Provide the [X, Y] coordinate of the cell's center where the given text is located.  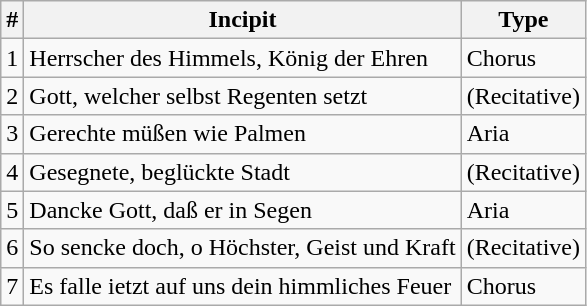
1 [12, 58]
Es falle ietzt auf uns dein himmliches Feuer [242, 286]
Dancke Gott, daß er in Segen [242, 210]
So sencke doch, o Höchster, Geist und Kraft [242, 248]
Gott, welcher selbst Regenten setzt [242, 96]
# [12, 20]
4 [12, 172]
7 [12, 286]
Type [523, 20]
6 [12, 248]
3 [12, 134]
2 [12, 96]
Herrscher des Himmels, König der Ehren [242, 58]
Incipit [242, 20]
5 [12, 210]
Gerechte müßen wie Palmen [242, 134]
Gesegnete, beglückte Stadt [242, 172]
